Find where the given text appears and provide that cell's center as (x, y) coordinate. 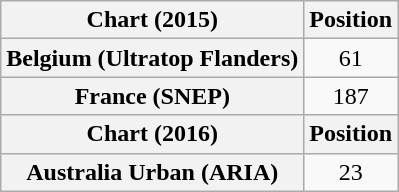
Chart (2016) (152, 134)
Chart (2015) (152, 20)
187 (351, 96)
23 (351, 172)
France (SNEP) (152, 96)
Belgium (Ultratop Flanders) (152, 58)
61 (351, 58)
Australia Urban (ARIA) (152, 172)
